Capture the cell that displays the provided text and extract its [x, y] central coordinate. 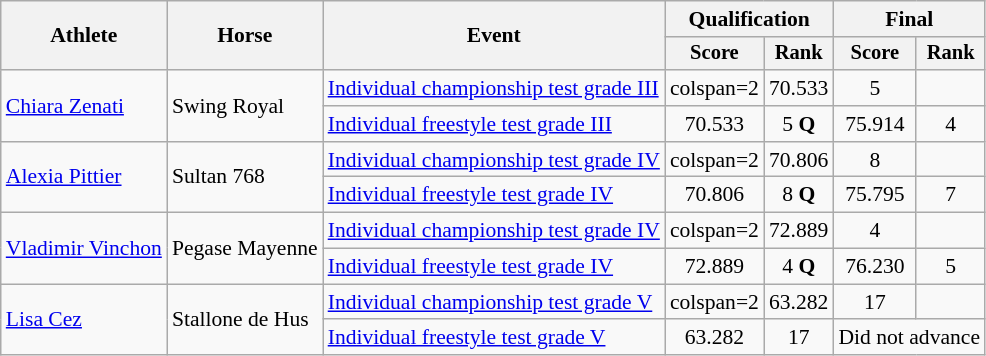
Vladimir Vinchon [84, 248]
Event [494, 36]
Chiara Zenati [84, 106]
5 Q [798, 124]
75.914 [874, 124]
Individual championship test grade III [494, 88]
Alexia Pittier [84, 178]
Athlete [84, 36]
Stallone de Hus [245, 320]
4 Q [798, 267]
75.795 [874, 195]
Swing Royal [245, 106]
Individual freestyle test grade III [494, 124]
Sultan 768 [245, 178]
Pegase Mayenne [245, 248]
Qualification [750, 19]
76.230 [874, 267]
8 [874, 160]
8 Q [798, 195]
Horse [245, 36]
Individual freestyle test grade V [494, 338]
Did not advance [909, 338]
Lisa Cez [84, 320]
7 [950, 195]
Individual championship test grade V [494, 302]
Final [909, 19]
